Locate the cell with the specified text and output its [X, Y] center coordinate. 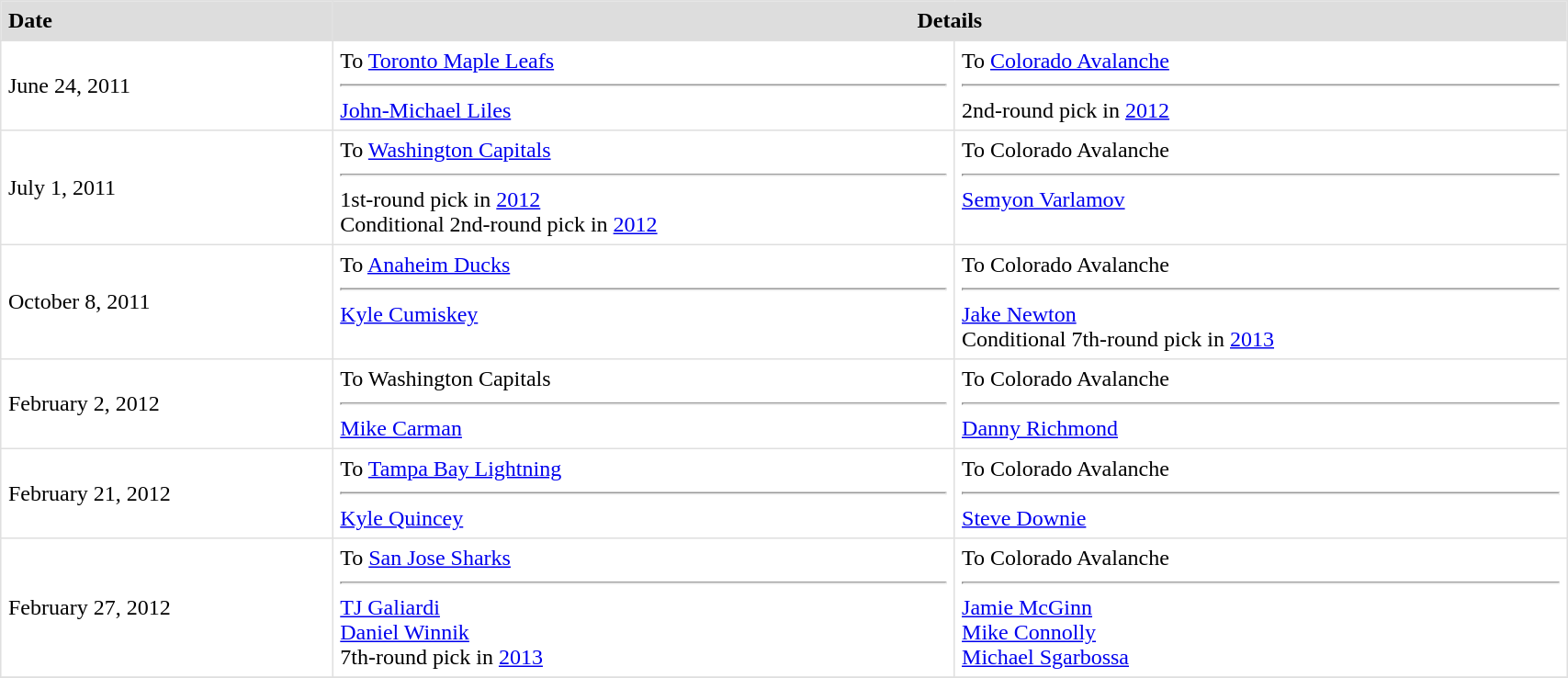
October 8, 2011 [167, 301]
Date [167, 21]
To Washington Capitals 1st-round pick in 2012Conditional 2nd-round pick in 2012 [643, 187]
To San Jose Sharks TJ GaliardiDaniel Winnik7th-round pick in 2013 [643, 608]
Details [950, 21]
February 21, 2012 [167, 493]
June 24, 2011 [167, 85]
July 1, 2011 [167, 187]
To Colorado Avalanche Jake NewtonConditional 7th-round pick in 2013 [1260, 301]
To Toronto Maple Leafs John-Michael Liles [643, 85]
To Tampa Bay Lightning Kyle Quincey [643, 493]
To Colorado Avalanche Danny Richmond [1260, 404]
To Washington Capitals Mike Carman [643, 404]
To Colorado Avalanche Jamie McGinnMike ConnollyMichael Sgarbossa [1260, 608]
To Anaheim Ducks Kyle Cumiskey [643, 301]
February 27, 2012 [167, 608]
To Colorado Avalanche Steve Downie [1260, 493]
To Colorado Avalanche 2nd-round pick in 2012 [1260, 85]
February 2, 2012 [167, 404]
To Colorado Avalanche Semyon Varlamov [1260, 187]
